For the text-containing cell, return its midpoint in (X, Y) coordinate format. 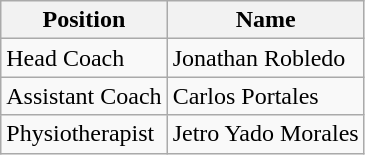
Jonathan Robledo (266, 58)
Jetro Yado Morales (266, 134)
Position (84, 20)
Carlos Portales (266, 96)
Assistant Coach (84, 96)
Name (266, 20)
Head Coach (84, 58)
Physiotherapist (84, 134)
